From the cell containing the given text, extract its center point as [X, Y] coordinate. 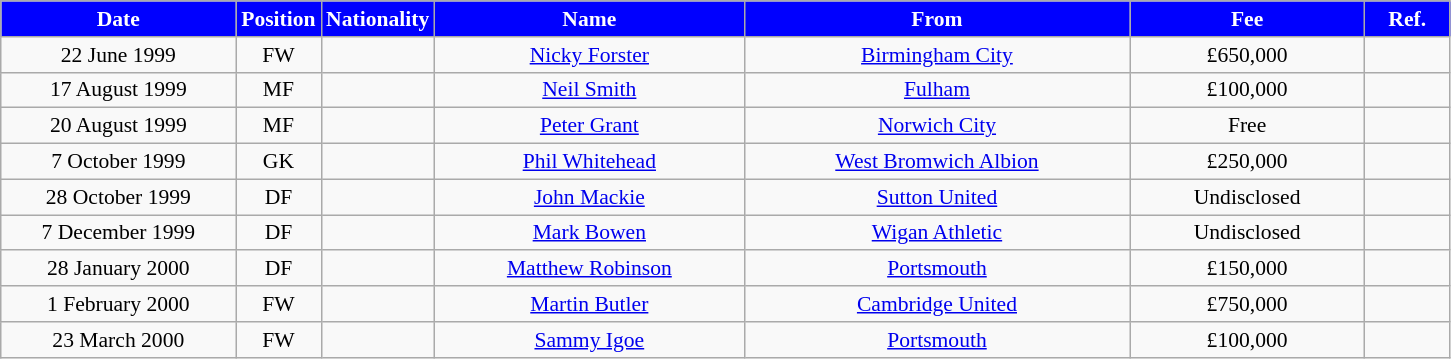
Sammy Igoe [589, 340]
28 January 2000 [118, 269]
17 August 1999 [118, 90]
Nationality [378, 19]
Wigan Athletic [936, 233]
John Mackie [589, 197]
£250,000 [1248, 162]
West Bromwich Albion [936, 162]
23 March 2000 [118, 340]
Mark Bowen [589, 233]
GK [278, 162]
Name [589, 19]
7 October 1999 [118, 162]
Norwich City [936, 126]
Martin Butler [589, 304]
Nicky Forster [589, 55]
Fulham [936, 90]
7 December 1999 [118, 233]
28 October 1999 [118, 197]
Matthew Robinson [589, 269]
Birmingham City [936, 55]
Fee [1248, 19]
£150,000 [1248, 269]
Ref. [1408, 19]
£650,000 [1248, 55]
22 June 1999 [118, 55]
From [936, 19]
20 August 1999 [118, 126]
£750,000 [1248, 304]
Sutton United [936, 197]
Phil Whitehead [589, 162]
Cambridge United [936, 304]
1 February 2000 [118, 304]
Neil Smith [589, 90]
Position [278, 19]
Peter Grant [589, 126]
Date [118, 19]
Free [1248, 126]
